Scan for the cell matching the given text and deliver its (X, Y) coordinate at center. 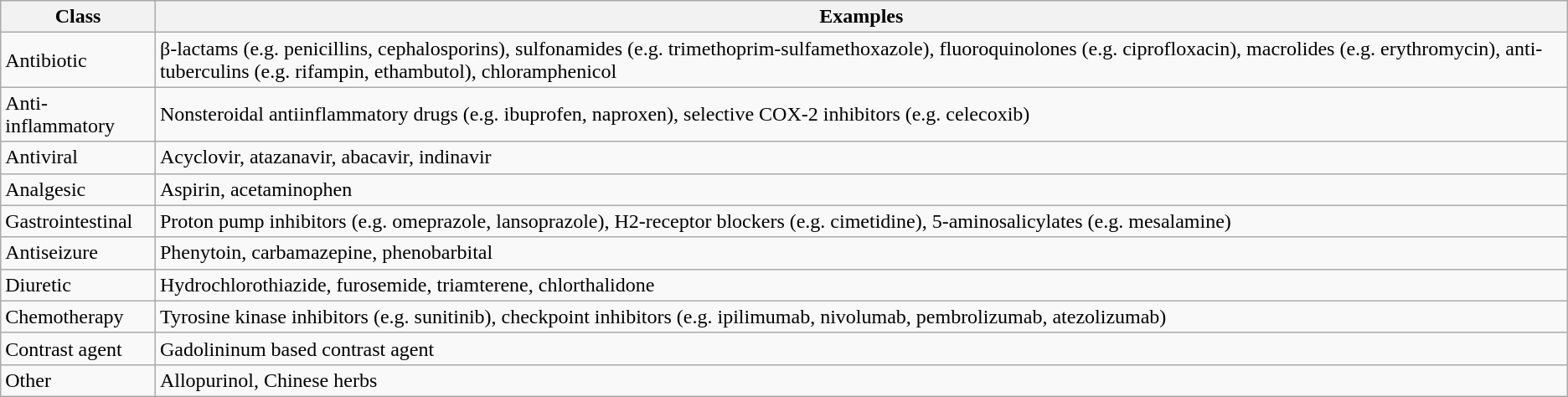
Contrast agent (79, 348)
Nonsteroidal antiinflammatory drugs (e.g. ibuprofen, naproxen), selective COX-2 inhibitors (e.g. celecoxib) (861, 114)
Antiviral (79, 157)
Other (79, 380)
Proton pump inhibitors (e.g. omeprazole, lansoprazole), H2-receptor blockers (e.g. cimetidine), 5-aminosalicylates (e.g. mesalamine) (861, 221)
Class (79, 17)
Antibiotic (79, 60)
Antiseizure (79, 253)
Gastrointestinal (79, 221)
Hydrochlorothiazide, furosemide, triamterene, chlorthalidone (861, 285)
Phenytoin, carbamazepine, phenobarbital (861, 253)
Anti-inflammatory (79, 114)
Aspirin, acetaminophen (861, 189)
Allopurinol, Chinese herbs (861, 380)
Chemotherapy (79, 317)
Examples (861, 17)
Acyclovir, atazanavir, abacavir, indinavir (861, 157)
Analgesic (79, 189)
Tyrosine kinase inhibitors (e.g. sunitinib), checkpoint inhibitors (e.g. ipilimumab, nivolumab, pembrolizumab, atezolizumab) (861, 317)
Gadolininum based contrast agent (861, 348)
Diuretic (79, 285)
